For the text-containing cell, return its midpoint in [x, y] coordinate format. 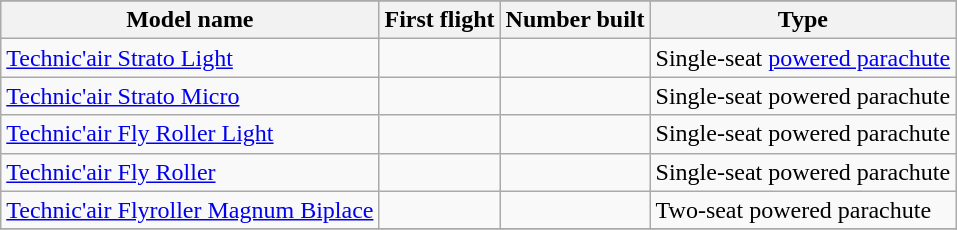
Technic'air Fly Roller Light [190, 134]
Technic'air Flyroller Magnum Biplace [190, 210]
Model name [190, 20]
First flight [440, 20]
Number built [575, 20]
Type [803, 20]
Technic'air Strato Micro [190, 96]
Technic'air Fly Roller [190, 172]
Technic'air Strato Light [190, 58]
Two-seat powered parachute [803, 210]
